Identify which cell holds the provided text, then report its [x, y] central coordinate. 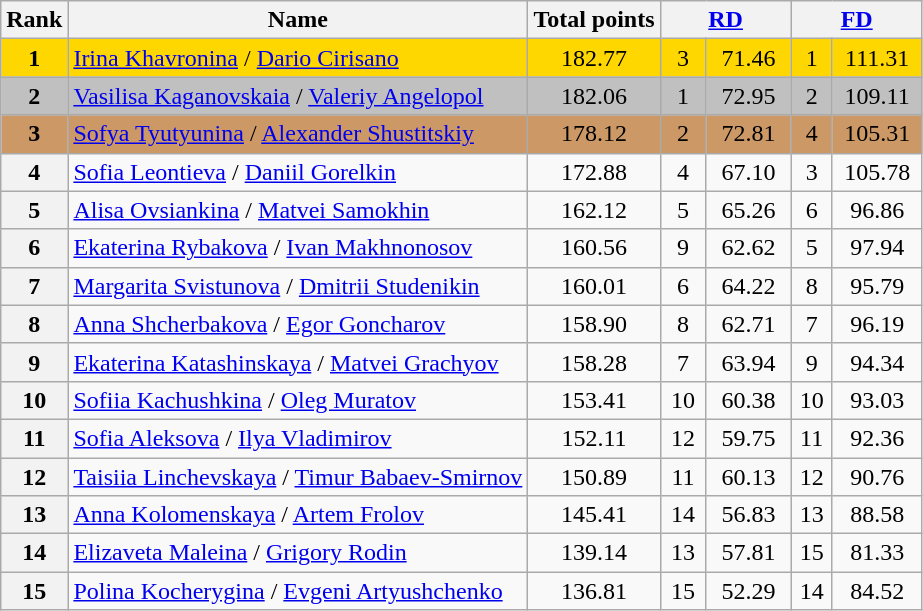
Taisiia Linchevskaya / Timur Babaev-Smirnov [298, 477]
88.58 [877, 515]
Name [298, 20]
71.46 [748, 58]
Sofia Leontieva / Daniil Gorelkin [298, 172]
105.31 [877, 134]
62.71 [748, 324]
97.94 [877, 248]
62.62 [748, 248]
63.94 [748, 362]
96.86 [877, 210]
90.76 [877, 477]
64.22 [748, 286]
Ekaterina Rybakova / Ivan Makhnonosov [298, 248]
72.95 [748, 96]
Margarita Svistunova / Dmitrii Studenikin [298, 286]
84.52 [877, 591]
81.33 [877, 553]
94.34 [877, 362]
145.41 [594, 515]
150.89 [594, 477]
Sofiia Kachushkina / Oleg Muratov [298, 400]
152.11 [594, 438]
RD [726, 20]
59.75 [748, 438]
Anna Shcherbakova / Egor Goncharov [298, 324]
162.12 [594, 210]
111.31 [877, 58]
Alisa Ovsiankina / Matvei Samokhin [298, 210]
57.81 [748, 553]
93.03 [877, 400]
178.12 [594, 134]
Sofya Tyutyunina / Alexander Shustitskiy [298, 134]
72.81 [748, 134]
Ekaterina Katashinskaya / Matvei Grachyov [298, 362]
172.88 [594, 172]
105.78 [877, 172]
136.81 [594, 591]
158.90 [594, 324]
96.19 [877, 324]
FD [856, 20]
60.13 [748, 477]
65.26 [748, 210]
Polina Kocherygina / Evgeni Artyushchenko [298, 591]
Sofia Aleksova / Ilya Vladimirov [298, 438]
Vasilisa Kaganovskaia / Valeriy Angelopol [298, 96]
95.79 [877, 286]
52.29 [748, 591]
Total points [594, 20]
Rank [34, 20]
158.28 [594, 362]
109.11 [877, 96]
92.36 [877, 438]
139.14 [594, 553]
182.77 [594, 58]
153.41 [594, 400]
160.01 [594, 286]
160.56 [594, 248]
182.06 [594, 96]
60.38 [748, 400]
Irina Khavronina / Dario Cirisano [298, 58]
Anna Kolomenskaya / Artem Frolov [298, 515]
67.10 [748, 172]
56.83 [748, 515]
Elizaveta Maleina / Grigory Rodin [298, 553]
